Find where the given text appears and provide that cell's center as (x, y) coordinate. 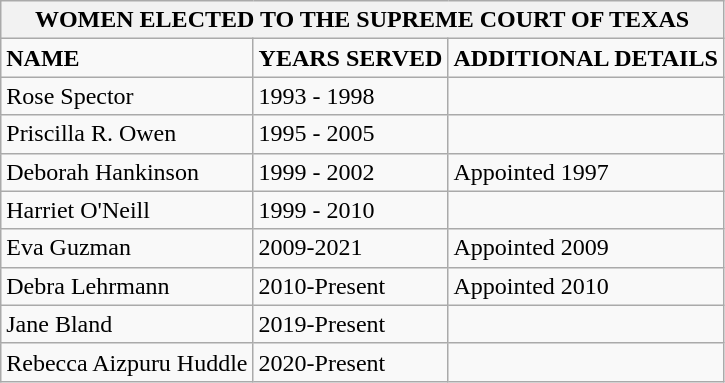
Appointed 1997 (586, 172)
2009-2021 (350, 248)
2020-Present (350, 362)
Rebecca Aizpuru Huddle (127, 362)
2010-Present (350, 286)
Appointed 2009 (586, 248)
Appointed 2010 (586, 286)
WOMEN ELECTED TO THE SUPREME COURT OF TEXAS (362, 20)
Jane Bland (127, 324)
YEARS SERVED (350, 58)
1999 - 2002 (350, 172)
1993 - 1998 (350, 96)
NAME (127, 58)
1999 - 2010 (350, 210)
Priscilla R. Owen (127, 134)
Eva Guzman (127, 248)
ADDITIONAL DETAILS (586, 58)
Harriet O'Neill (127, 210)
Debra Lehrmann (127, 286)
Rose Spector (127, 96)
Deborah Hankinson (127, 172)
2019-Present (350, 324)
1995 - 2005 (350, 134)
